Extract the [x, y] coordinate from the center of the cell holding the provided text.  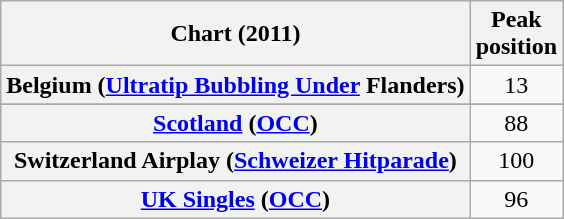
100 [516, 161]
Scotland (OCC) [236, 123]
Peakposition [516, 34]
UK Singles (OCC) [236, 199]
88 [516, 123]
Switzerland Airplay (Schweizer Hitparade) [236, 161]
Chart (2011) [236, 34]
13 [516, 85]
96 [516, 199]
Belgium (Ultratip Bubbling Under Flanders) [236, 85]
